For the text-containing cell, return its midpoint in (x, y) coordinate format. 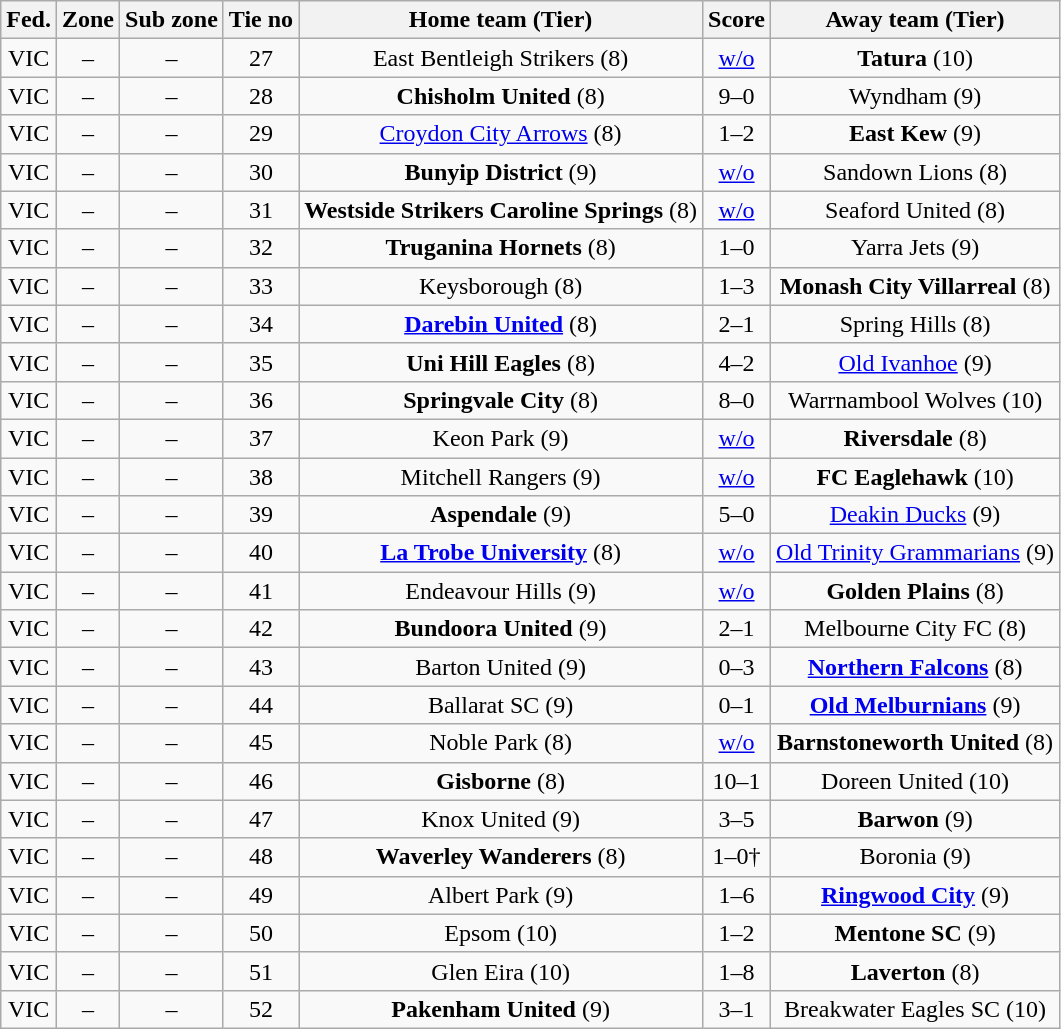
Ballarat SC (9) (501, 705)
34 (260, 324)
Barton United (9) (501, 667)
Golden Plains (8) (916, 591)
44 (260, 705)
Ringwood City (9) (916, 895)
Doreen United (10) (916, 781)
36 (260, 400)
Springvale City (8) (501, 400)
Mentone SC (9) (916, 933)
FC Eaglehawk (10) (916, 477)
Uni Hill Eagles (8) (501, 362)
Zone (88, 20)
East Kew (9) (916, 134)
Northern Falcons (8) (916, 667)
50 (260, 933)
1–3 (737, 286)
La Trobe University (8) (501, 553)
1–0† (737, 857)
37 (260, 438)
45 (260, 743)
Away team (Tier) (916, 20)
Old Ivanhoe (9) (916, 362)
35 (260, 362)
Pakenham United (9) (501, 1009)
East Bentleigh Strikers (8) (501, 58)
52 (260, 1009)
46 (260, 781)
3–5 (737, 819)
9–0 (737, 96)
49 (260, 895)
5–0 (737, 515)
Wyndham (9) (916, 96)
Breakwater Eagles SC (10) (916, 1009)
Melbourne City FC (8) (916, 629)
27 (260, 58)
Darebin United (8) (501, 324)
29 (260, 134)
Aspendale (9) (501, 515)
Old Melburnians (9) (916, 705)
Sub zone (172, 20)
51 (260, 971)
28 (260, 96)
Score (737, 20)
Spring Hills (8) (916, 324)
40 (260, 553)
Glen Eira (10) (501, 971)
Deakin Ducks (9) (916, 515)
Boronia (9) (916, 857)
Westside Strikers Caroline Springs (8) (501, 210)
0–1 (737, 705)
1–0 (737, 248)
Chisholm United (8) (501, 96)
Noble Park (8) (501, 743)
Albert Park (9) (501, 895)
Knox United (9) (501, 819)
Warrnambool Wolves (10) (916, 400)
33 (260, 286)
4–2 (737, 362)
Yarra Jets (9) (916, 248)
Keon Park (9) (501, 438)
Old Trinity Grammarians (9) (916, 553)
Truganina Hornets (8) (501, 248)
Bundoora United (9) (501, 629)
Home team (Tier) (501, 20)
8–0 (737, 400)
42 (260, 629)
Croydon City Arrows (8) (501, 134)
Sandown Lions (8) (916, 172)
Bunyip District (9) (501, 172)
30 (260, 172)
Mitchell Rangers (9) (501, 477)
41 (260, 591)
1–6 (737, 895)
Endeavour Hills (9) (501, 591)
48 (260, 857)
Riversdale (8) (916, 438)
Waverley Wanderers (8) (501, 857)
Barnstoneworth United (8) (916, 743)
Gisborne (8) (501, 781)
31 (260, 210)
32 (260, 248)
3–1 (737, 1009)
43 (260, 667)
Fed. (29, 20)
0–3 (737, 667)
47 (260, 819)
Barwon (9) (916, 819)
Keysborough (8) (501, 286)
Epsom (10) (501, 933)
10–1 (737, 781)
Tie no (260, 20)
Seaford United (8) (916, 210)
Monash City Villarreal (8) (916, 286)
Tatura (10) (916, 58)
1–8 (737, 971)
Laverton (8) (916, 971)
38 (260, 477)
39 (260, 515)
